Extract the (X, Y) coordinate from the center of the cell holding the provided text.  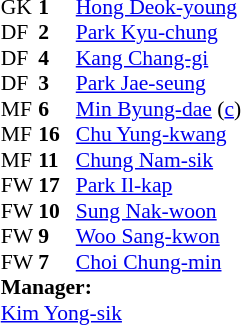
2 (57, 33)
Park Il-kap (158, 185)
Park Kyu-chung (158, 33)
Min Byung-dae (c) (158, 109)
Kang Chang-gi (158, 58)
17 (57, 185)
Choi Chung-min (158, 262)
4 (57, 58)
10 (57, 211)
Woo Sang-kwon (158, 237)
16 (57, 135)
Manager: (121, 287)
Chu Yung-kwang (158, 135)
Sung Nak-woon (158, 211)
11 (57, 160)
6 (57, 109)
Park Jae-seung (158, 83)
9 (57, 237)
3 (57, 83)
7 (57, 262)
Chung Nam-sik (158, 160)
